Return the (X, Y) coordinate for the center point of the cell that contains the specified text.  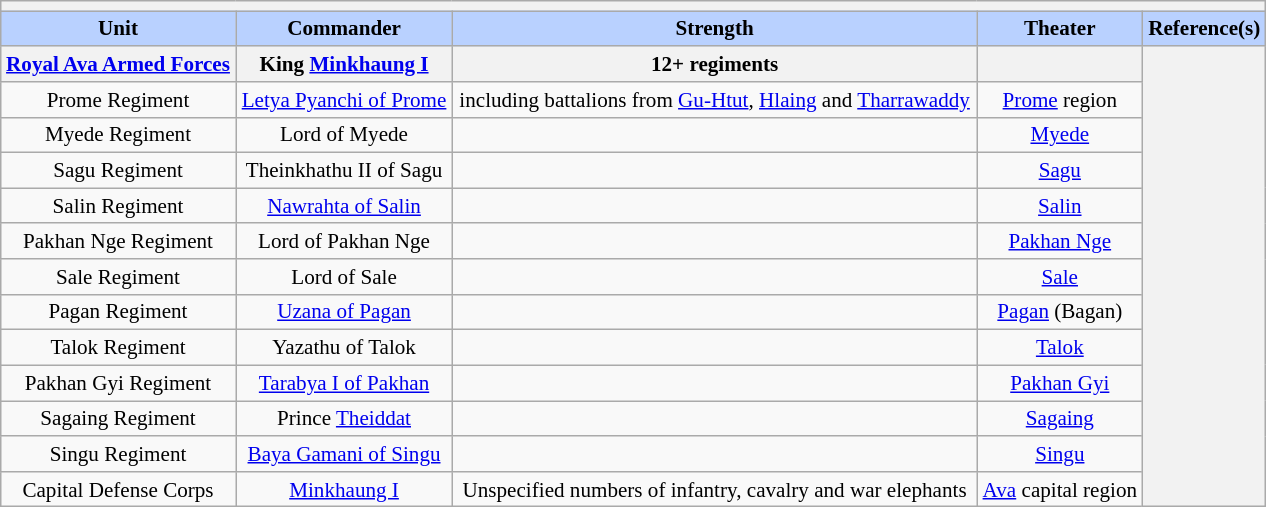
Unit (118, 28)
Ava capital region (1060, 488)
Nawrahta of Salin (344, 206)
Baya Gamani of Singu (344, 454)
Pakhan Gyi Regiment (118, 382)
Sale Regiment (118, 276)
Talok (1060, 348)
Salin (1060, 206)
Talok Regiment (118, 348)
Capital Defense Corps (118, 488)
Sagu (1060, 170)
Strength (714, 28)
12+ regiments (714, 64)
Myede Regiment (118, 134)
Tarabya I of Pakhan (344, 382)
Prome Regiment (118, 100)
Myede (1060, 134)
Pagan (Bagan) (1060, 312)
Pagan Regiment (118, 312)
Lord of Myede (344, 134)
Pakhan Gyi (1060, 382)
Yazathu of Talok (344, 348)
Pakhan Nge (1060, 240)
Lord of Pakhan Nge (344, 240)
Sagaing Regiment (118, 418)
King Minkhaung I (344, 64)
Reference(s) (1204, 28)
Prome region (1060, 100)
Sagaing (1060, 418)
Royal Ava Armed Forces (118, 64)
Lord of Sale (344, 276)
Salin Regiment (118, 206)
Sale (1060, 276)
including battalions from Gu-Htut, Hlaing and Tharrawaddy (714, 100)
Letya Pyanchi of Prome (344, 100)
Unspecified numbers of infantry, cavalry and war elephants (714, 488)
Sagu Regiment (118, 170)
Commander (344, 28)
Pakhan Nge Regiment (118, 240)
Singu Regiment (118, 454)
Theater (1060, 28)
Singu (1060, 454)
Uzana of Pagan (344, 312)
Minkhaung I (344, 488)
Prince Theiddat (344, 418)
Theinkhathu II of Sagu (344, 170)
